Pinpoint the cell where the given text exists, returning its (x, y) midpoint coordinate. 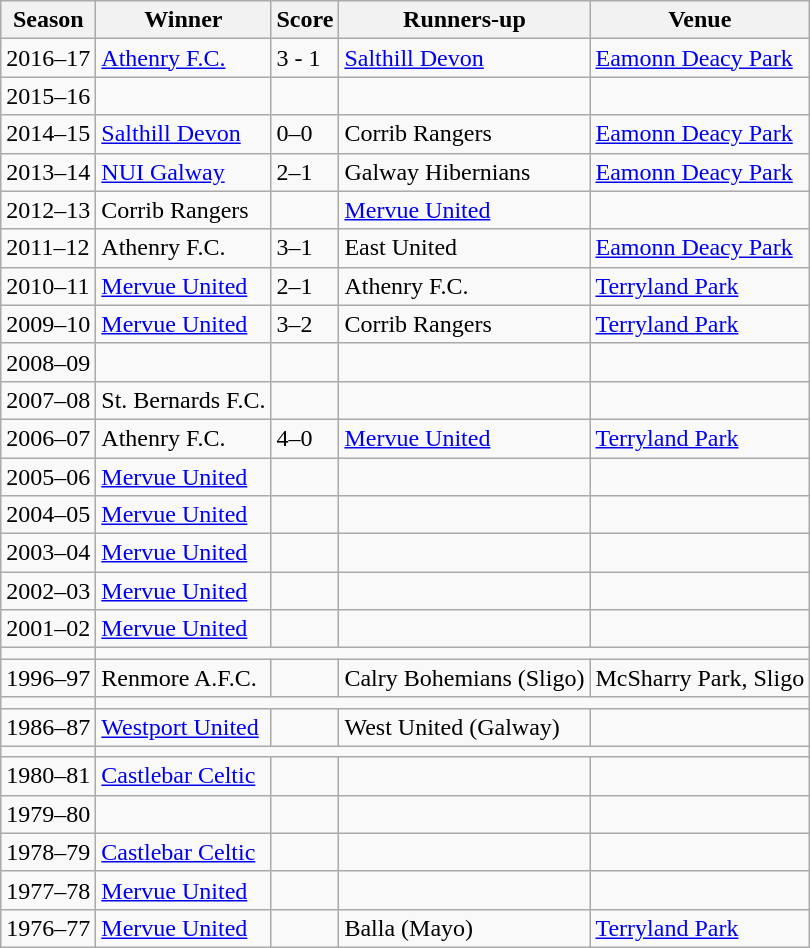
2002–03 (48, 591)
2007–08 (48, 400)
1978–79 (48, 852)
1986–87 (48, 727)
2015–16 (48, 96)
1979–80 (48, 814)
Score (305, 20)
Galway Hibernians (464, 172)
McSharry Park, Sligo (700, 678)
St. Bernards F.C. (184, 400)
3–1 (305, 248)
1976–77 (48, 928)
Westport United (184, 727)
2004–05 (48, 515)
2006–07 (48, 438)
Renmore A.F.C. (184, 678)
West United (Galway) (464, 727)
4–0 (305, 438)
Season (48, 20)
2016–17 (48, 58)
2003–04 (48, 553)
2008–09 (48, 362)
2010–11 (48, 286)
2005–06 (48, 477)
2001–02 (48, 629)
Winner (184, 20)
Runners-up (464, 20)
3 - 1 (305, 58)
Venue (700, 20)
2014–15 (48, 134)
1980–81 (48, 776)
2009–10 (48, 324)
NUI Galway (184, 172)
3–2 (305, 324)
2011–12 (48, 248)
1996–97 (48, 678)
1977–78 (48, 890)
Calry Bohemians (Sligo) (464, 678)
East United (464, 248)
2012–13 (48, 210)
Balla (Mayo) (464, 928)
0–0 (305, 134)
2013–14 (48, 172)
